Pinpoint the cell where the given text exists, returning its [X, Y] midpoint coordinate. 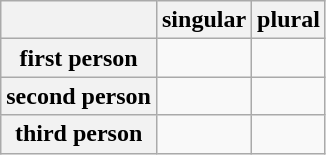
second person [79, 96]
plural [289, 20]
first person [79, 58]
singular [204, 20]
third person [79, 134]
